Provide the (x, y) coordinate of the cell's center where the given text is located.  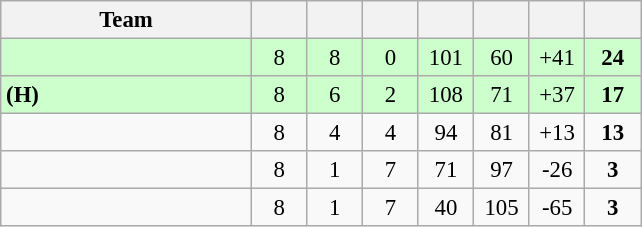
97 (502, 170)
Team (126, 20)
24 (613, 58)
60 (502, 58)
-26 (557, 170)
2 (391, 95)
108 (446, 95)
+41 (557, 58)
40 (446, 208)
81 (502, 133)
105 (502, 208)
13 (613, 133)
+37 (557, 95)
6 (335, 95)
(H) (126, 95)
0 (391, 58)
94 (446, 133)
101 (446, 58)
17 (613, 95)
+13 (557, 133)
-65 (557, 208)
